Identify which cell holds the provided text, then report its [x, y] central coordinate. 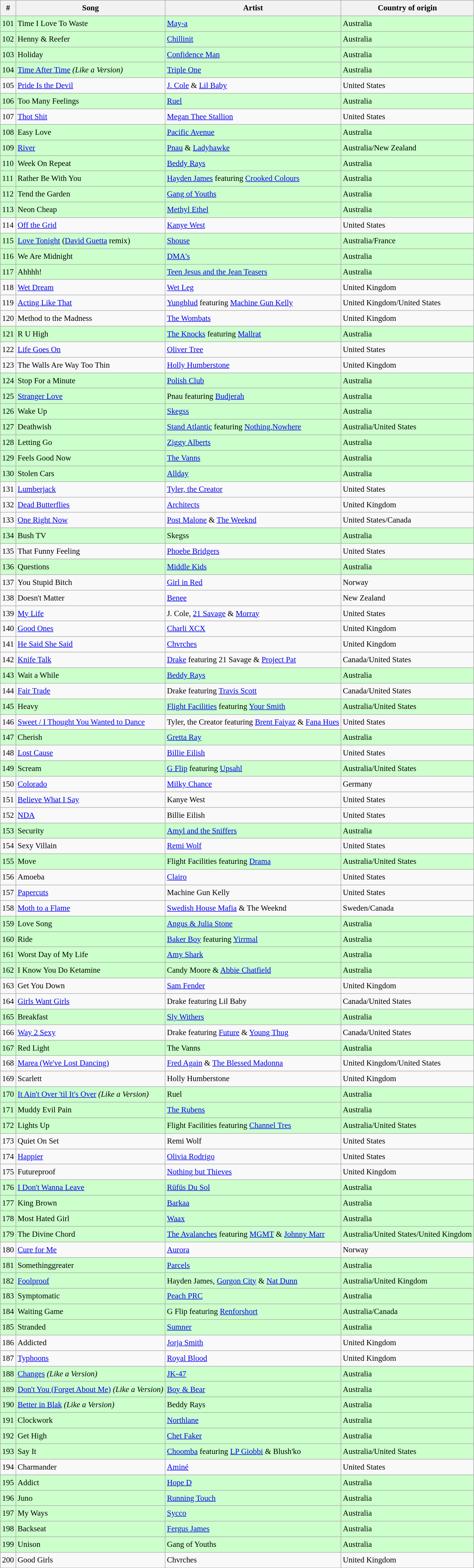
Dead Butterflies [91, 505]
Parcels [253, 1265]
153 [8, 831]
182 [8, 1281]
Triple One [253, 70]
Hope D [253, 1482]
174 [8, 1157]
157 [8, 893]
110 [8, 164]
175 [8, 1172]
108 [8, 132]
Somethinggreater [91, 1265]
187 [8, 1358]
Marea (We've Lost Dancing) [91, 1064]
190 [8, 1405]
Cure for Me [91, 1250]
185 [8, 1327]
105 [8, 86]
Time I Love To Waste [91, 24]
Moth to a Flame [91, 909]
Barkaa [253, 1203]
Lost Cause [91, 753]
Happier [91, 1157]
Fair Trade [91, 691]
169 [8, 1079]
113 [8, 210]
Song [91, 8]
Colorado [91, 784]
Quiet On Set [91, 1141]
Questions [91, 567]
170 [8, 1094]
150 [8, 784]
Aurora [253, 1250]
189 [8, 1390]
167 [8, 1048]
Waax [253, 1218]
132 [8, 505]
R U High [91, 334]
Girl in Red [253, 582]
Symptomatic [91, 1296]
The Rubens [253, 1110]
134 [8, 536]
Bush TV [91, 536]
141 [8, 645]
Flight Facilities featuring Channel Tres [253, 1125]
Clockwork [91, 1421]
103 [8, 55]
184 [8, 1312]
NDA [91, 815]
104 [8, 70]
121 [8, 334]
Addicted [91, 1343]
Foolproof [91, 1281]
Lumberjack [91, 489]
146 [8, 722]
Get You Down [91, 986]
118 [8, 288]
Germany [407, 784]
Ziggy Alberts [253, 443]
Peach PRC [253, 1296]
King Brown [91, 1203]
Letting Go [91, 443]
You Stupid Bitch [91, 582]
Scream [91, 769]
Typhoons [91, 1358]
Architects [253, 505]
My Life [91, 613]
Get High [91, 1436]
JK-47 [253, 1374]
I Know You Do Ketamine [91, 970]
Tend the Garden [91, 194]
Amoeba [91, 877]
120 [8, 319]
176 [8, 1188]
163 [8, 986]
112 [8, 194]
Sweden/Canada [407, 909]
135 [8, 552]
180 [8, 1250]
He Said She Said [91, 645]
One Right Now [91, 520]
173 [8, 1141]
Security [91, 831]
171 [8, 1110]
Neon Cheap [91, 210]
Hayden James, Gorgon City & Nat Dunn [253, 1281]
Stolen Cars [91, 474]
Sexy Villain [91, 846]
197 [8, 1514]
Aminé [253, 1467]
Futureproof [91, 1172]
Worst Day of My Life [91, 955]
Pnau & Ladyhawke [253, 148]
196 [8, 1498]
Post Malone & The Weeknd [253, 520]
Wet Dream [91, 288]
Acting Like That [91, 303]
Australia/United Kingdom [407, 1281]
Lights Up [91, 1125]
200 [8, 1560]
Stranger Love [91, 396]
Waiting Game [91, 1312]
143 [8, 676]
147 [8, 737]
Country of origin [407, 8]
Stranded [91, 1327]
Too Many Feelings [91, 101]
Machine Gun Kelly [253, 893]
# [8, 8]
124 [8, 380]
Shouse [253, 241]
Thot Shit [91, 116]
164 [8, 1001]
Good Ones [91, 629]
Deathwish [91, 427]
119 [8, 303]
Papercuts [91, 893]
May-a [253, 24]
161 [8, 955]
Changes (Like a Version) [91, 1374]
Candy Moore & Abbie Chatfield [253, 970]
188 [8, 1374]
Choomba featuring LP Giobbi & Blush'ko [253, 1451]
J. Cole, 21 Savage & Morray [253, 613]
137 [8, 582]
Fergus James [253, 1529]
Swedish House Mafia & The Weeknd [253, 909]
Jorja Smith [253, 1343]
G Flip featuring Upsahl [253, 769]
122 [8, 349]
Polish Club [253, 380]
River [91, 148]
159 [8, 924]
Oliver Tree [253, 349]
Tyler, the Creator featuring Brent Faiyaz & Fana Hues [253, 722]
Easy Love [91, 132]
Doesn't Matter [91, 598]
Sycco [253, 1514]
United States/Canada [407, 520]
Confidence Man [253, 55]
Charmander [91, 1467]
Juno [91, 1498]
Ride [91, 939]
Fred Again & The Blessed Madonna [253, 1064]
Nothing but Thieves [253, 1172]
116 [8, 256]
We Are Midnight [91, 256]
117 [8, 272]
Week On Repeat [91, 164]
Backseat [91, 1529]
Australia/New Zealand [407, 148]
Sweet / I Thought You Wanted to Dance [91, 722]
G Flip featuring Renforshort [253, 1312]
The Walls Are Way Too Thin [91, 365]
107 [8, 116]
Sam Fender [253, 986]
Running Touch [253, 1498]
151 [8, 800]
101 [8, 24]
Angus & Julia Stone [253, 924]
133 [8, 520]
Stop For a Minute [91, 380]
177 [8, 1203]
Ahhhh! [91, 272]
Scarlett [91, 1079]
Benee [253, 598]
162 [8, 970]
J. Cole & Lil Baby [253, 86]
155 [8, 861]
154 [8, 846]
106 [8, 101]
130 [8, 474]
Australia/France [407, 241]
DMA's [253, 256]
Australia/United States/United Kingdom [407, 1234]
It Ain't Over 'til It's Over (Like a Version) [91, 1094]
Say It [91, 1451]
178 [8, 1218]
166 [8, 1033]
Time After Time (Like a Version) [91, 70]
Rüfüs Du Sol [253, 1188]
Method to the Madness [91, 319]
Artist [253, 8]
Drake featuring Lil Baby [253, 1001]
Drake featuring 21 Savage & Project Pat [253, 660]
138 [8, 598]
192 [8, 1436]
Pnau featuring Budjerah [253, 396]
Wake Up [91, 412]
I Don't Wanna Leave [91, 1188]
Baker Boy featuring Yirrmal [253, 939]
Sly Withers [253, 1017]
Unison [91, 1545]
Love Tonight (David Guetta remix) [91, 241]
Off the Grid [91, 225]
172 [8, 1125]
186 [8, 1343]
Rather Be With You [91, 179]
Middle Kids [253, 567]
Knife Talk [91, 660]
Stand Atlantic featuring Nothing,Nowhere [253, 427]
Teen Jesus and the Jean Teasers [253, 272]
Pacific Avenue [253, 132]
183 [8, 1296]
Gretta Ray [253, 737]
142 [8, 660]
Better in Blak (Like a Version) [91, 1405]
Feels Good Now [91, 458]
160 [8, 939]
Muddy Evil Pain [91, 1110]
109 [8, 148]
195 [8, 1482]
Chillinit [253, 40]
The Knocks featuring Mallrat [253, 334]
128 [8, 443]
179 [8, 1234]
152 [8, 815]
Drake featuring Travis Scott [253, 691]
194 [8, 1467]
That Funny Feeling [91, 552]
Milky Chance [253, 784]
Drake featuring Future & Young Thug [253, 1033]
148 [8, 753]
131 [8, 489]
Royal Blood [253, 1358]
The Wombats [253, 319]
102 [8, 40]
Addict [91, 1482]
The Divine Chord [91, 1234]
144 [8, 691]
145 [8, 706]
New Zealand [407, 598]
Allday [253, 474]
Megan Thee Stallion [253, 116]
158 [8, 909]
111 [8, 179]
127 [8, 427]
156 [8, 877]
136 [8, 567]
Flight Facilities featuring Your Smith [253, 706]
The Avalanches featuring MGMT & Johnny Marr [253, 1234]
Holiday [91, 55]
Most Hated Girl [91, 1218]
191 [8, 1421]
126 [8, 412]
Boy & Bear [253, 1390]
Don't You (Forget About Me) (Like a Version) [91, 1390]
129 [8, 458]
139 [8, 613]
Life Goes On [91, 349]
Sumner [253, 1327]
Northlane [253, 1421]
Charli XCX [253, 629]
Australia/Canada [407, 1312]
My Ways [91, 1514]
Hayden James featuring Crooked Colours [253, 179]
149 [8, 769]
Olivia Rodrigo [253, 1157]
Methyl Ethel [253, 210]
Amy Shark [253, 955]
Clairo [253, 877]
Wet Leg [253, 288]
198 [8, 1529]
165 [8, 1017]
Good Girls [91, 1560]
Flight Facilities featuring Drama [253, 861]
Cherish [91, 737]
Love Song [91, 924]
Amyl and the Sniffers [253, 831]
Move [91, 861]
114 [8, 225]
181 [8, 1265]
Way 2 Sexy [91, 1033]
Heavy [91, 706]
Red Light [91, 1048]
Tyler, the Creator [253, 489]
Believe What I Say [91, 800]
123 [8, 365]
Pride Is the Devil [91, 86]
Henny & Reefer [91, 40]
Wait a While [91, 676]
Breakfast [91, 1017]
125 [8, 396]
199 [8, 1545]
168 [8, 1064]
Phoebe Bridgers [253, 552]
Girls Want Girls [91, 1001]
Yungblud featuring Machine Gun Kelly [253, 303]
115 [8, 241]
Chet Faker [253, 1436]
140 [8, 629]
193 [8, 1451]
